Identify which cell holds the provided text, then report its (x, y) central coordinate. 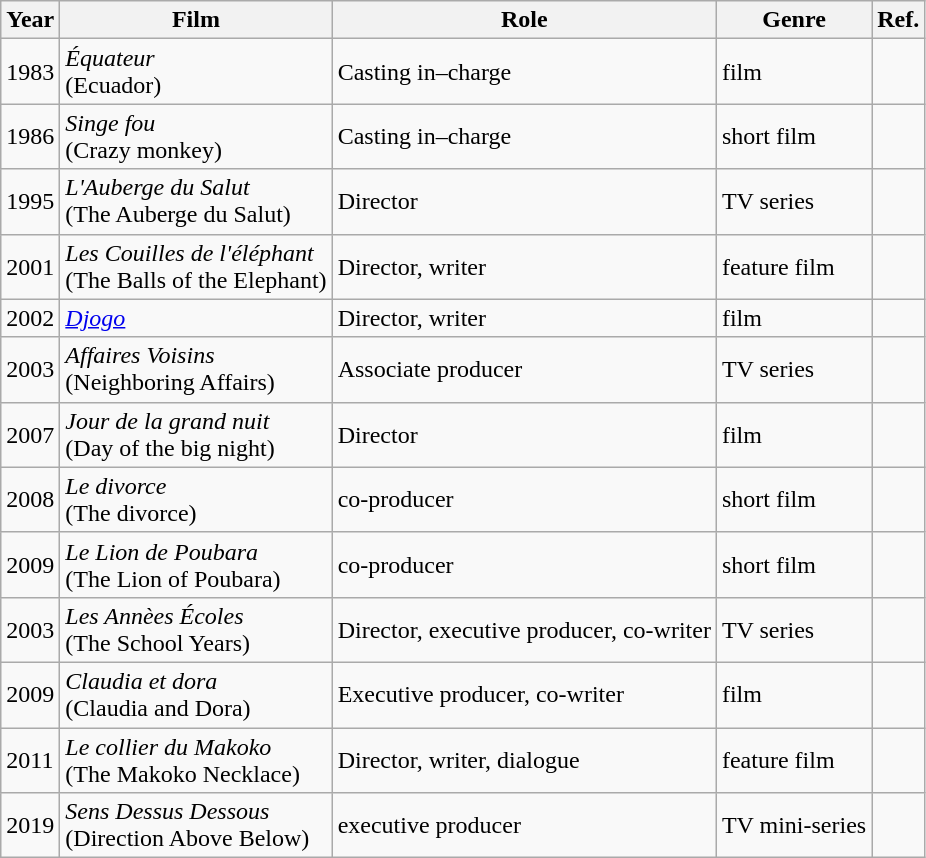
Le Lion de Poubara (The Lion of Poubara) (196, 564)
Le collier du Makoko (The Makoko Necklace) (196, 760)
Singe fou (Crazy monkey) (196, 136)
1983 (30, 72)
Jour de la grand nuit (Day of the big night) (196, 434)
2019 (30, 826)
Role (524, 20)
TV mini-series (794, 826)
2007 (30, 434)
Associate producer (524, 370)
Les Annèes Écoles (The School Years) (196, 630)
Director, executive producer, co-writer (524, 630)
Executive producer, co-writer (524, 694)
Film (196, 20)
Affaires Voisins (Neighboring Affairs) (196, 370)
1995 (30, 202)
2008 (30, 500)
Claudia et dora (Claudia and Dora) (196, 694)
executive producer (524, 826)
2002 (30, 318)
L'Auberge du Salut (The Auberge du Salut) (196, 202)
Équateur (Ecuador) (196, 72)
Genre (794, 20)
Director, writer, dialogue (524, 760)
1986 (30, 136)
Djogo (196, 318)
2011 (30, 760)
Ref. (898, 20)
Le divorce (The divorce) (196, 500)
2001 (30, 266)
Sens Dessus Dessous (Direction Above Below) (196, 826)
Les Couilles de l'éléphant (The Balls of the Elephant) (196, 266)
Year (30, 20)
